Scan for the cell matching the given text and deliver its (x, y) coordinate at center. 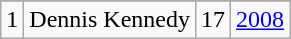
Dennis Kennedy (110, 20)
2008 (260, 20)
1 (12, 20)
17 (214, 20)
